Pinpoint the cell where the given text exists, returning its [x, y] midpoint coordinate. 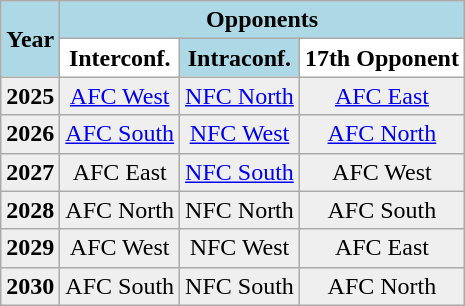
2029 [30, 248]
2027 [30, 172]
17th Opponent [382, 58]
2030 [30, 286]
2025 [30, 96]
Year [30, 39]
Intraconf. [240, 58]
Opponents [262, 20]
Interconf. [120, 58]
2026 [30, 134]
2028 [30, 210]
